Return [X, Y] of the center of cell containing provided text 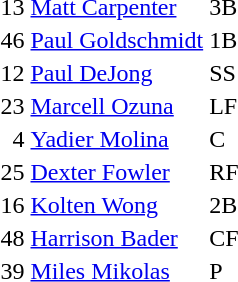
Marcell Ozuna [117, 106]
Harrison Bader [117, 238]
Paul Goldschmidt [117, 40]
Kolten Wong [117, 205]
Dexter Fowler [117, 172]
Paul DeJong [117, 73]
Yadier Molina [117, 139]
